For the text-containing cell, return its midpoint in (X, Y) coordinate format. 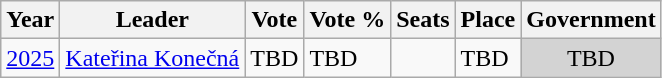
Vote (274, 20)
Seats (423, 20)
Leader (152, 20)
Place (488, 20)
Government (591, 20)
2025 (30, 58)
Kateřina Konečná (152, 58)
Year (30, 20)
Vote % (348, 20)
